Identify which cell holds the provided text, then report its [x, y] central coordinate. 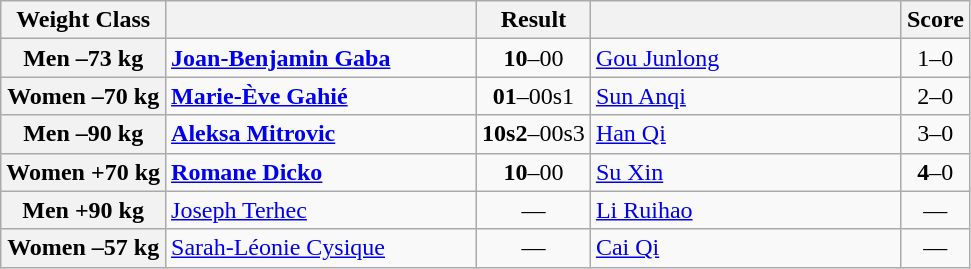
Han Qi [746, 134]
Result [534, 20]
Women –57 kg [84, 248]
Sarah-Léonie Cysique [322, 248]
Romane Dicko [322, 172]
10s2–00s3 [534, 134]
Women –70 kg [84, 96]
Gou Junlong [746, 58]
Women +70 kg [84, 172]
Weight Class [84, 20]
Joseph Terhec [322, 210]
Marie-Ève Gahié [322, 96]
Joan-Benjamin Gaba [322, 58]
2–0 [935, 96]
Men –90 kg [84, 134]
Aleksa Mitrovic [322, 134]
4–0 [935, 172]
1–0 [935, 58]
3–0 [935, 134]
Su Xin [746, 172]
Score [935, 20]
01–00s1 [534, 96]
Men +90 kg [84, 210]
Men –73 kg [84, 58]
Cai Qi [746, 248]
Sun Anqi [746, 96]
Li Ruihao [746, 210]
